From the cell containing the given text, extract its center point as (X, Y) coordinate. 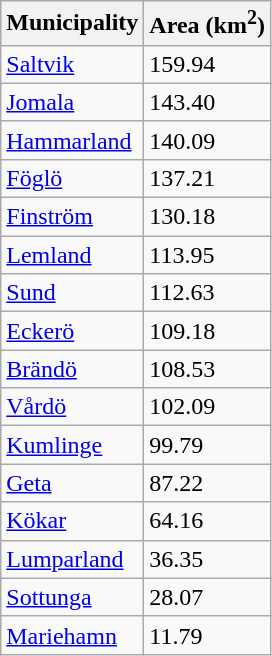
11.79 (208, 635)
28.07 (208, 597)
112.63 (208, 293)
109.18 (208, 331)
Sund (72, 293)
Eckerö (72, 331)
130.18 (208, 217)
Municipality (72, 24)
99.79 (208, 445)
87.22 (208, 483)
159.94 (208, 64)
Kumlinge (72, 445)
Saltvik (72, 64)
137.21 (208, 178)
64.16 (208, 521)
Kökar (72, 521)
Brändö (72, 369)
Hammarland (72, 140)
36.35 (208, 559)
Vårdö (72, 407)
113.95 (208, 255)
108.53 (208, 369)
Mariehamn (72, 635)
Finström (72, 217)
Lumparland (72, 559)
Geta (72, 483)
140.09 (208, 140)
Sottunga (72, 597)
Area (km2) (208, 24)
102.09 (208, 407)
Föglö (72, 178)
Jomala (72, 102)
Lemland (72, 255)
143.40 (208, 102)
